Return (X, Y) of the center of cell containing provided text 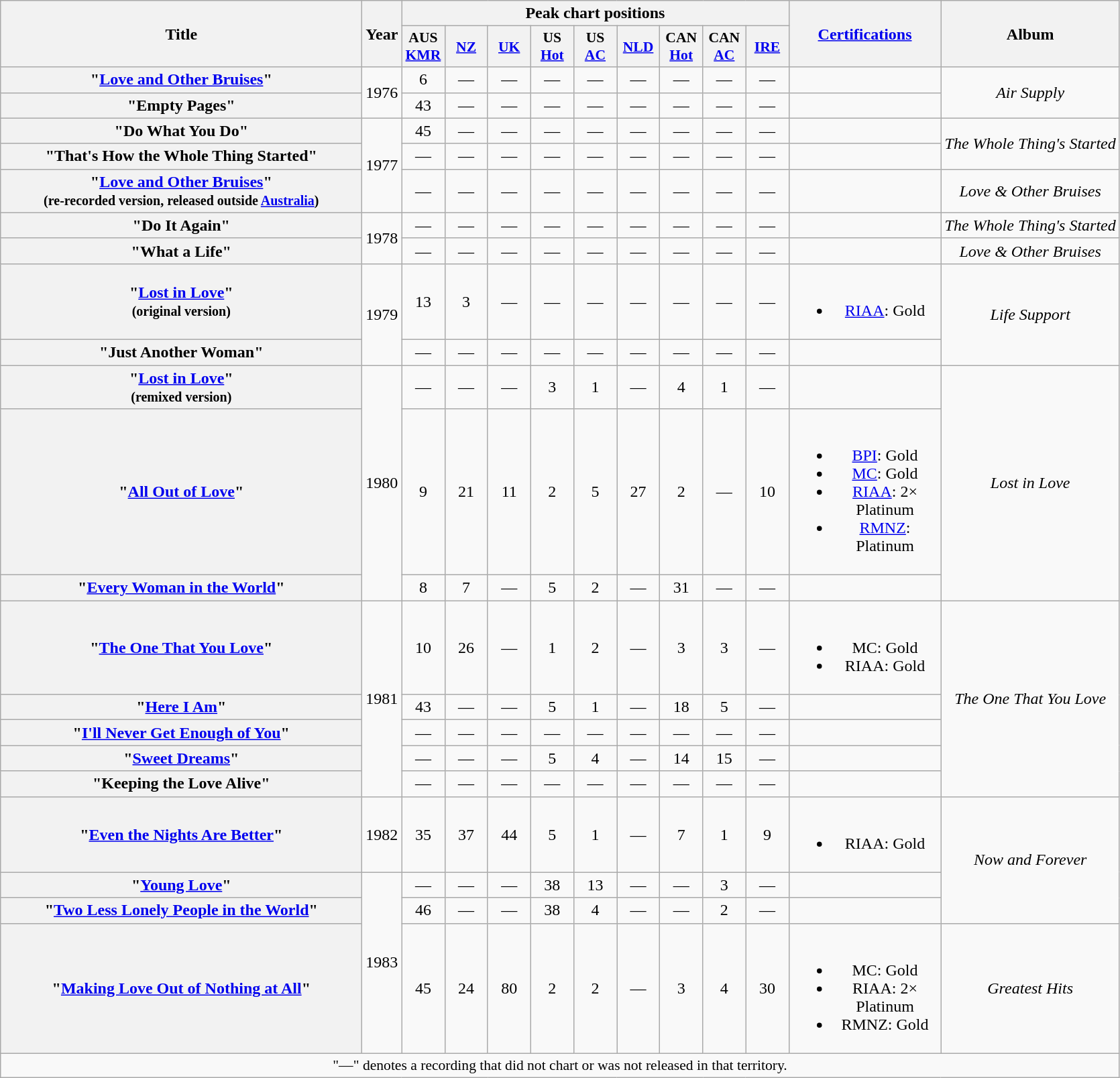
Life Support (1030, 314)
NLD (638, 47)
Lost in Love (1030, 483)
"What a Life" (181, 251)
"Two Less Lonely People in the World" (181, 910)
27 (638, 492)
Certifications (865, 34)
"That's How the Whole Thing Started" (181, 156)
"Empty Pages" (181, 105)
"Young Love" (181, 885)
31 (681, 588)
Greatest Hits (1030, 988)
AUS KMR (423, 47)
Peak chart positions (596, 13)
"Love and Other Bruises" (181, 80)
"Every Woman in the World" (181, 588)
"Do It Again" (181, 225)
"The One That You Love" (181, 648)
24 (466, 988)
MC: GoldRIAA: 2× PlatinumRMNZ: Gold (865, 988)
1976 (382, 93)
CAN Hot (681, 47)
USHot (552, 47)
"Do What You Do" (181, 131)
1979 (382, 314)
Album (1030, 34)
Year (382, 34)
UK (509, 47)
11 (509, 492)
1981 (382, 699)
46 (423, 910)
"Lost in Love"(original version) (181, 302)
Air Supply (1030, 93)
8 (423, 588)
18 (681, 707)
Title (181, 34)
44 (509, 834)
BPI: GoldMC: GoldRIAA: 2× PlatinumRMNZ: Platinum (865, 492)
21 (466, 492)
"Just Another Woman" (181, 352)
1980 (382, 483)
"Sweet Dreams" (181, 758)
The One That You Love (1030, 699)
CAN AC (724, 47)
26 (466, 648)
"Here I Am" (181, 707)
NZ (466, 47)
"—" denotes a recording that did not chart or was not released in that territory. (561, 1065)
37 (466, 834)
"Lost in Love"(remixed version) (181, 386)
IRE (767, 47)
MC: GoldRIAA: Gold (865, 648)
80 (509, 988)
"I'll Never Get Enough of You" (181, 733)
1983 (382, 963)
"All Out of Love" (181, 492)
"Even the Nights Are Better" (181, 834)
30 (767, 988)
1978 (382, 238)
1977 (382, 165)
"Keeping the Love Alive" (181, 784)
USAC (595, 47)
Now and Forever (1030, 859)
35 (423, 834)
"Love and Other Bruises"(re-recorded version, released outside Australia) (181, 190)
14 (681, 758)
1982 (382, 834)
6 (423, 80)
"Making Love Out of Nothing at All" (181, 988)
15 (724, 758)
